Provide the (x, y) coordinate of the cell's center where the given text is located.  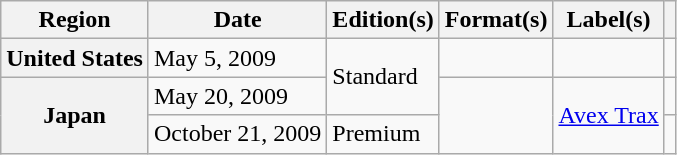
Region (75, 20)
Japan (75, 115)
Edition(s) (383, 20)
Avex Trax (608, 115)
May 5, 2009 (237, 58)
Premium (383, 134)
Standard (383, 77)
May 20, 2009 (237, 96)
United States (75, 58)
Date (237, 20)
October 21, 2009 (237, 134)
Format(s) (496, 20)
Label(s) (608, 20)
